Return (X, Y) of the center of cell containing provided text 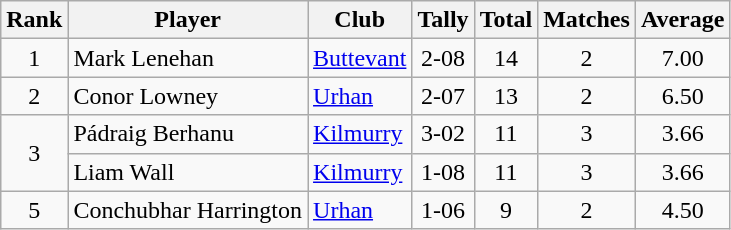
7.00 (682, 58)
Conor Lowney (188, 96)
2-07 (443, 96)
1 (34, 58)
5 (34, 210)
9 (506, 210)
Conchubhar Harrington (188, 210)
1-06 (443, 210)
13 (506, 96)
Pádraig Berhanu (188, 134)
3-02 (443, 134)
Liam Wall (188, 172)
14 (506, 58)
Rank (34, 20)
Buttevant (360, 58)
4.50 (682, 210)
6.50 (682, 96)
Average (682, 20)
Player (188, 20)
Club (360, 20)
Tally (443, 20)
Mark Lenehan (188, 58)
1-08 (443, 172)
Matches (587, 20)
2-08 (443, 58)
Total (506, 20)
